Identify which cell holds the provided text, then report its (X, Y) central coordinate. 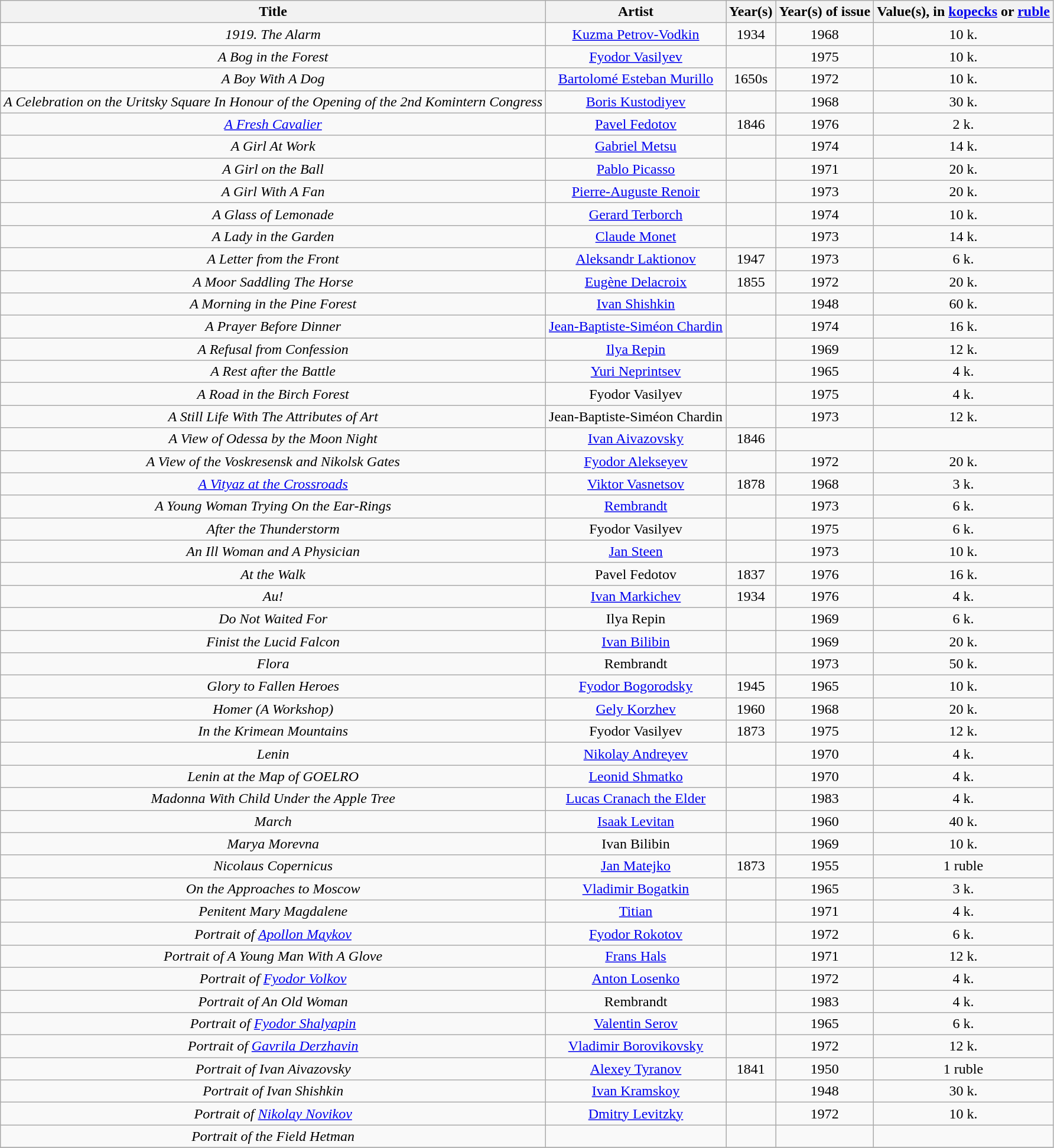
1878 (751, 484)
March (273, 821)
Title (273, 12)
On the Approaches to Moscow (273, 889)
Leonid Shmatko (636, 776)
Eugène Delacroix (636, 282)
In the Krimean Mountains (273, 731)
1945 (751, 687)
At the Walk (273, 574)
Kuzma Petrov-Vodkin (636, 34)
Bartolomé Esteban Murillo (636, 79)
A Rest after the Battle (273, 372)
A Morning in the Pine Forest (273, 304)
1955 (825, 866)
Portrait of Ivan Aivazovsky (273, 1069)
Vladimir Borovikovsky (636, 1046)
Jan Matejko (636, 866)
A Vityaz at the Crossroads (273, 484)
A Lady in the Garden (273, 236)
Gabriel Metsu (636, 147)
After the Thunderstorm (273, 529)
Vladimir Bogatkin (636, 889)
1841 (751, 1069)
A View of Odessa by the Moon Night (273, 439)
Alexey Tyranov (636, 1069)
Frans Hals (636, 956)
40 k. (964, 821)
Dmitry Levitzky (636, 1114)
Nikolay Andreyev (636, 754)
Ivan Kramskoy (636, 1091)
A Glass of Lemonade (273, 214)
Portrait of An Old Woman (273, 1001)
A Fresh Cavalier (273, 124)
Glory to Fallen Heroes (273, 687)
Lenin (273, 754)
A Bog in the Forest (273, 57)
Titian (636, 911)
Artist (636, 12)
Gerard Terborch (636, 214)
A Celebration on the Uritsky Square In Honour of the Opening of the 2nd Komintern Congress (273, 102)
Portrait of Fyodor Shalyapin (273, 1024)
Ivan Aivazovsky (636, 439)
A Refusal from Confession (273, 349)
Isaak Levitan (636, 821)
A Young Woman Trying On the Ear-Rings (273, 506)
Fyodor Bogorodsky (636, 687)
Do Not Waited For (273, 619)
A Prayer Before Dinner (273, 327)
A Road in the Birch Forest (273, 394)
Pablo Picasso (636, 169)
Viktor Vasnetsov (636, 484)
Ivan Markichev (636, 596)
Portrait of Ivan Shishkin (273, 1091)
A Moor Saddling The Horse (273, 282)
Yuri Neprintsev (636, 372)
A Girl With A Fan (273, 191)
1947 (751, 259)
Marya Morevna (273, 844)
Portrait of Fyodor Volkov (273, 978)
An Ill Woman and A Physician (273, 551)
Jan Steen (636, 551)
Fyodor Alekseyev (636, 461)
Portrait of Gavrila Derzhavin (273, 1046)
1950 (825, 1069)
Madonna With Child Under the Apple Tree (273, 799)
Aleksandr Laktionov (636, 259)
Portrait of Apollon Maykov (273, 934)
60 k. (964, 304)
A Still Life With The Attributes of Art (273, 417)
1650s (751, 79)
Value(s), in kopecks or ruble (964, 12)
Year(s) (751, 12)
A Girl At Work (273, 147)
Lucas Cranach the Elder (636, 799)
A Boy With A Dog (273, 79)
Valentin Serov (636, 1024)
Anton Losenko (636, 978)
Portrait of Nikolay Novikov (273, 1114)
A View of the Voskresensk and Nikolsk Gates (273, 461)
Nicolaus Copernicus (273, 866)
50 k. (964, 664)
Portrait of the Field Hetman (273, 1136)
Portrait of A Young Man With A Glove (273, 956)
Boris Kustodiyev (636, 102)
Finist the Lucid Falcon (273, 641)
1919. The Alarm (273, 34)
2 k. (964, 124)
1837 (751, 574)
A Girl on the Ball (273, 169)
Homer (A Workshop) (273, 709)
Year(s) of issue (825, 12)
Claude Monet (636, 236)
A Letter from the Front (273, 259)
Gely Korzhev (636, 709)
Pierre-Auguste Renoir (636, 191)
1855 (751, 282)
Lenin at the Map of GOELRO (273, 776)
Au! (273, 596)
Flora (273, 664)
Ivan Shishkin (636, 304)
Fyodor Rokotov (636, 934)
Penitent Mary Magdalene (273, 911)
